Identify which cell holds the provided text, then report its (x, y) central coordinate. 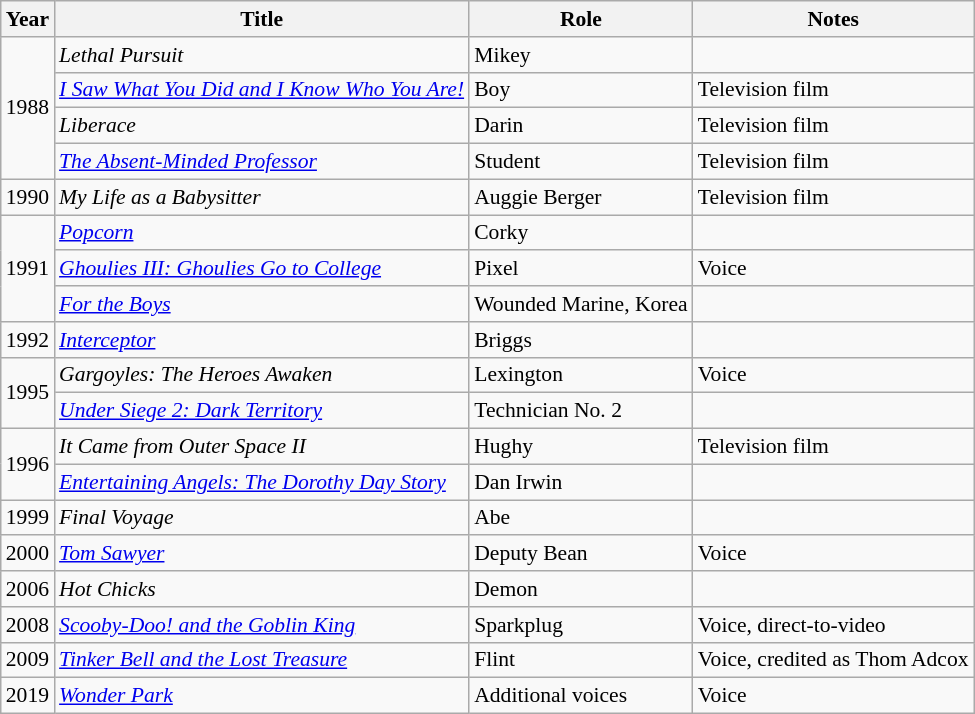
Tinker Bell and the Lost Treasure (262, 660)
1991 (28, 268)
Deputy Bean (581, 554)
It Came from Outer Space II (262, 447)
Mikey (581, 55)
Auggie Berger (581, 197)
2000 (28, 554)
Abe (581, 518)
Popcorn (262, 233)
Interceptor (262, 340)
Lethal Pursuit (262, 55)
Darin (581, 126)
Ghoulies III: Ghoulies Go to College (262, 269)
1999 (28, 518)
Demon (581, 589)
Tom Sawyer (262, 554)
Voice, credited as Thom Adcox (834, 660)
Student (581, 162)
Role (581, 19)
1992 (28, 340)
Lexington (581, 375)
Boy (581, 90)
1988 (28, 108)
Hot Chicks (262, 589)
Notes (834, 19)
1995 (28, 392)
Voice, direct-to-video (834, 625)
Hughy (581, 447)
I Saw What You Did and I Know Who You Are! (262, 90)
Under Siege 2: Dark Territory (262, 411)
2019 (28, 696)
1990 (28, 197)
Entertaining Angels: The Dorothy Day Story (262, 482)
Scooby-Doo! and the Goblin King (262, 625)
The Absent-Minded Professor (262, 162)
2009 (28, 660)
Title (262, 19)
Briggs (581, 340)
Dan Irwin (581, 482)
Technician No. 2 (581, 411)
Pixel (581, 269)
Flint (581, 660)
Year (28, 19)
My Life as a Babysitter (262, 197)
Liberace (262, 126)
2006 (28, 589)
For the Boys (262, 304)
Wounded Marine, Korea (581, 304)
Final Voyage (262, 518)
Sparkplug (581, 625)
2008 (28, 625)
Gargoyles: The Heroes Awaken (262, 375)
Wonder Park (262, 696)
Corky (581, 233)
1996 (28, 464)
Additional voices (581, 696)
